Search for the cell housing the specified text and yield its (X, Y) center coordinate. 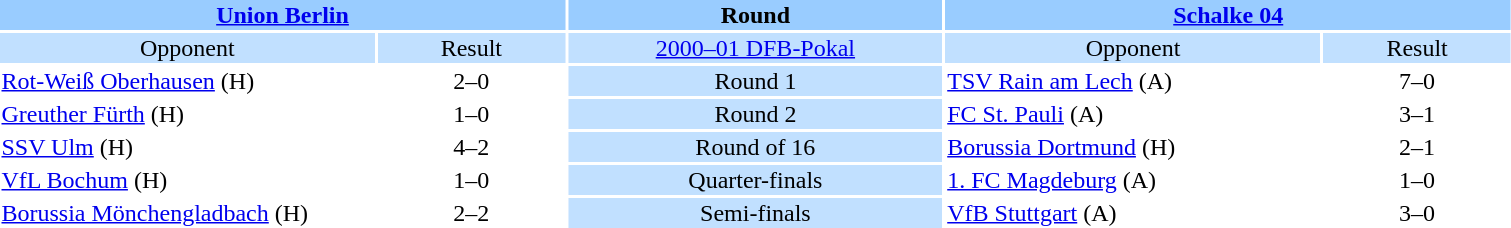
Round (756, 15)
Quarter-finals (756, 180)
Borussia Dortmund (H) (1134, 147)
Borussia Mönchengladbach (H) (188, 213)
Greuther Fürth (H) (188, 114)
Round 2 (756, 114)
Schalke 04 (1228, 15)
1. FC Magdeburg (A) (1134, 180)
Semi-finals (756, 213)
VfB Stuttgart (A) (1134, 213)
2–0 (472, 81)
2000–01 DFB-Pokal (756, 48)
Round of 16 (756, 147)
VfL Bochum (H) (188, 180)
2–1 (1416, 147)
Union Berlin (282, 15)
FC St. Pauli (A) (1134, 114)
7–0 (1416, 81)
TSV Rain am Lech (A) (1134, 81)
3–0 (1416, 213)
Rot-Weiß Oberhausen (H) (188, 81)
2–2 (472, 213)
3–1 (1416, 114)
SSV Ulm (H) (188, 147)
Round 1 (756, 81)
4–2 (472, 147)
